Return (X, Y) of the center of cell containing provided text 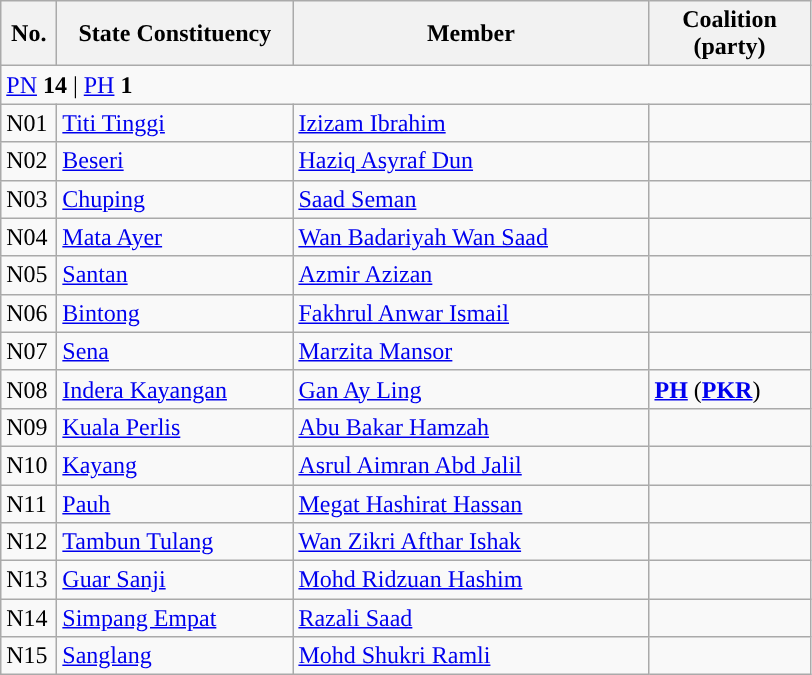
Megat Hashirat Hassan (471, 503)
Wan Badariyah Wan Saad (471, 237)
N07 (29, 351)
Abu Bakar Hamzah (471, 427)
Azmir Azizan (471, 275)
Sanglang (175, 656)
Wan Zikri Afthar Ishak (471, 542)
Indera Kayangan (175, 389)
Beseri (175, 161)
Fakhrul Anwar Ismail (471, 313)
N09 (29, 427)
Simpang Empat (175, 618)
N04 (29, 237)
Mohd Shukri Ramli (471, 656)
Santan (175, 275)
Izizam Ibrahim (471, 123)
Asrul Aimran Abd Jalil (471, 465)
Sena (175, 351)
N14 (29, 618)
N08 (29, 389)
N13 (29, 580)
Kuala Perlis (175, 427)
N02 (29, 161)
N11 (29, 503)
Mohd Ridzuan Hashim (471, 580)
PN 14 | PH 1 (406, 85)
State Constituency (175, 34)
N12 (29, 542)
N01 (29, 123)
N10 (29, 465)
Kayang (175, 465)
Chuping (175, 199)
N05 (29, 275)
Marzita Mansor (471, 351)
Haziq Asyraf Dun (471, 161)
Saad Seman (471, 199)
Pauh (175, 503)
Razali Saad (471, 618)
Gan Ay Ling (471, 389)
N06 (29, 313)
N03 (29, 199)
PH (PKR) (730, 389)
Tambun Tulang (175, 542)
Mata Ayer (175, 237)
No. (29, 34)
Bintong (175, 313)
Titi Tinggi (175, 123)
Coalition (party) (730, 34)
Member (471, 34)
Guar Sanji (175, 580)
N15 (29, 656)
